Return the [X, Y] coordinate for the center point of the cell that contains the specified text.  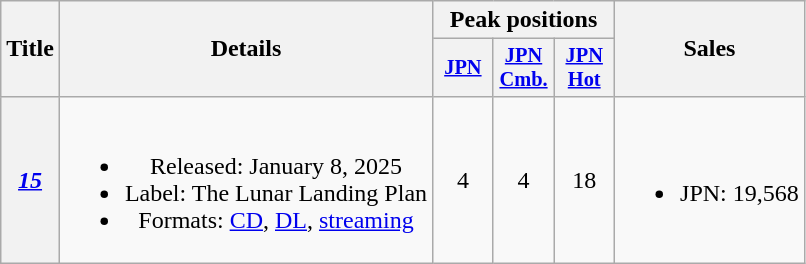
15 [30, 180]
Details [246, 49]
Title [30, 49]
JPN [464, 68]
Released: January 8, 2025Label: The Lunar Landing PlanFormats: CD, DL, streaming [246, 180]
JPN: 19,568 [710, 180]
JPNCmb. [524, 68]
18 [584, 180]
JPNHot [584, 68]
Peak positions [524, 20]
Sales [710, 49]
